From the cell containing the given text, extract its center point as (x, y) coordinate. 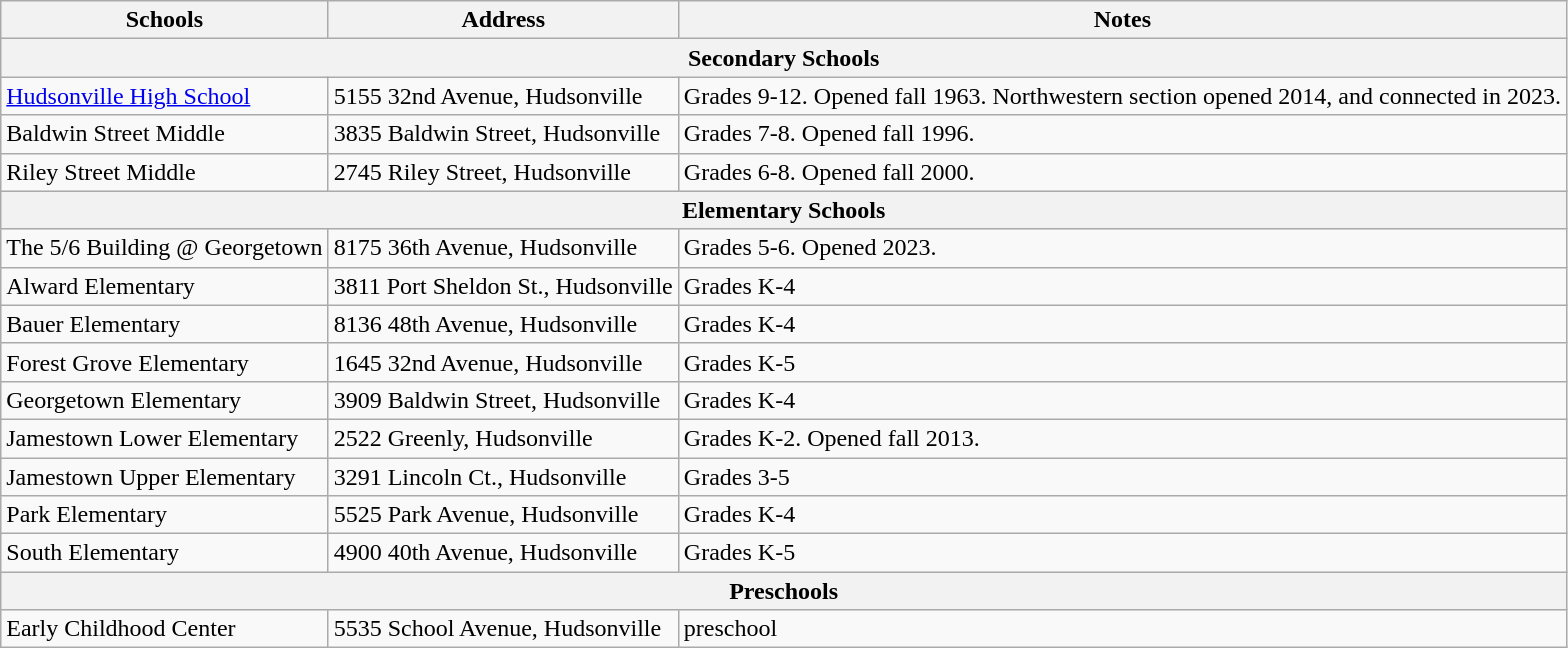
Hudsonville High School (164, 96)
Notes (1122, 20)
4900 40th Avenue, Hudsonville (503, 553)
Schools (164, 20)
The 5/6 Building @ Georgetown (164, 248)
Grades 9-12. Opened fall 1963. Northwestern section opened 2014, and connected in 2023. (1122, 96)
5535 School Avenue, Hudsonville (503, 629)
Preschools (784, 591)
Address (503, 20)
1645 32nd Avenue, Hudsonville (503, 362)
South Elementary (164, 553)
Bauer Elementary (164, 324)
Forest Grove Elementary (164, 362)
3835 Baldwin Street, Hudsonville (503, 134)
Alward Elementary (164, 286)
8175 36th Avenue, Hudsonville (503, 248)
3291 Lincoln Ct., Hudsonville (503, 477)
Baldwin Street Middle (164, 134)
2522 Greenly, Hudsonville (503, 438)
Elementary Schools (784, 210)
Grades 7-8. Opened fall 1996. (1122, 134)
Jamestown Upper Elementary (164, 477)
Grades 6-8. Opened fall 2000. (1122, 172)
8136 48th Avenue, Hudsonville (503, 324)
Riley Street Middle (164, 172)
3909 Baldwin Street, Hudsonville (503, 400)
Secondary Schools (784, 58)
Grades K-2. Opened fall 2013. (1122, 438)
2745 Riley Street, Hudsonville (503, 172)
Park Elementary (164, 515)
5155 32nd Avenue, Hudsonville (503, 96)
3811 Port Sheldon St., Hudsonville (503, 286)
Early Childhood Center (164, 629)
5525 Park Avenue, Hudsonville (503, 515)
Jamestown Lower Elementary (164, 438)
Georgetown Elementary (164, 400)
Grades 3-5 (1122, 477)
preschool (1122, 629)
Grades 5-6. Opened 2023. (1122, 248)
